Return [x, y] of the center of cell containing provided text 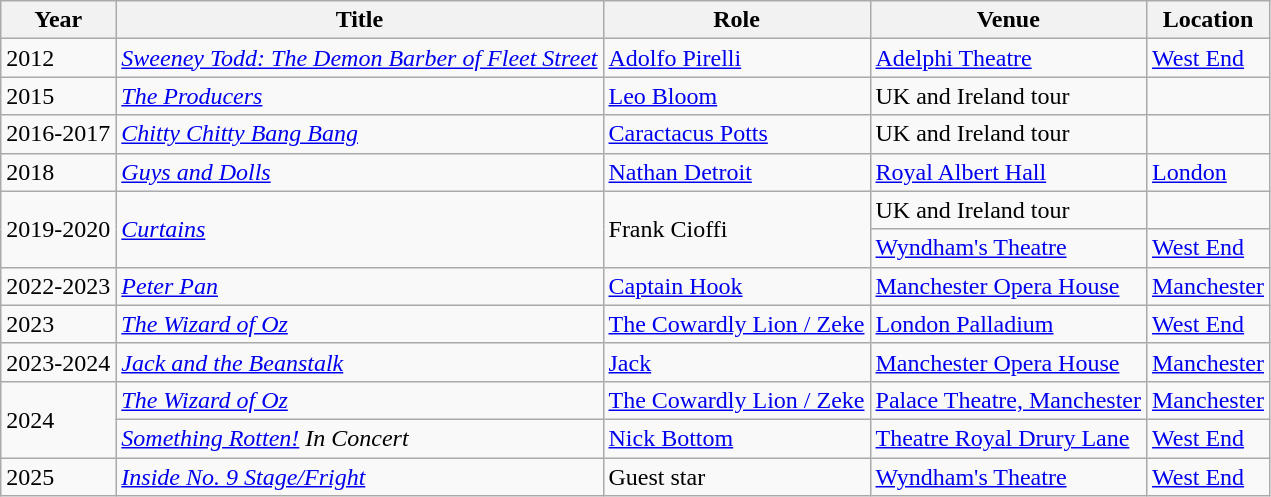
2016-2017 [58, 134]
Year [58, 20]
2018 [58, 172]
2022-2023 [58, 286]
Theatre Royal Drury Lane [1008, 438]
2023-2024 [58, 362]
2019-2020 [58, 229]
London Palladium [1008, 324]
Captain Hook [736, 286]
2025 [58, 477]
Guys and Dolls [360, 172]
Jack and the Beanstalk [360, 362]
2015 [58, 96]
Guest star [736, 477]
Caractacus Potts [736, 134]
Palace Theatre, Manchester [1008, 400]
Curtains [360, 229]
Frank Cioffi [736, 229]
Inside No. 9 Stage/Fright [360, 477]
Chitty Chitty Bang Bang [360, 134]
The Producers [360, 96]
Something Rotten! In Concert [360, 438]
Role [736, 20]
Venue [1008, 20]
2012 [58, 58]
2024 [58, 419]
Royal Albert Hall [1008, 172]
Adolfo Pirelli [736, 58]
London [1208, 172]
Title [360, 20]
Sweeney Todd: The Demon Barber of Fleet Street [360, 58]
Peter Pan [360, 286]
Adelphi Theatre [1008, 58]
Jack [736, 362]
2023 [58, 324]
Nathan Detroit [736, 172]
Location [1208, 20]
Nick Bottom [736, 438]
Leo Bloom [736, 96]
